Return the (X, Y) coordinate for the center point of the cell that contains the specified text.  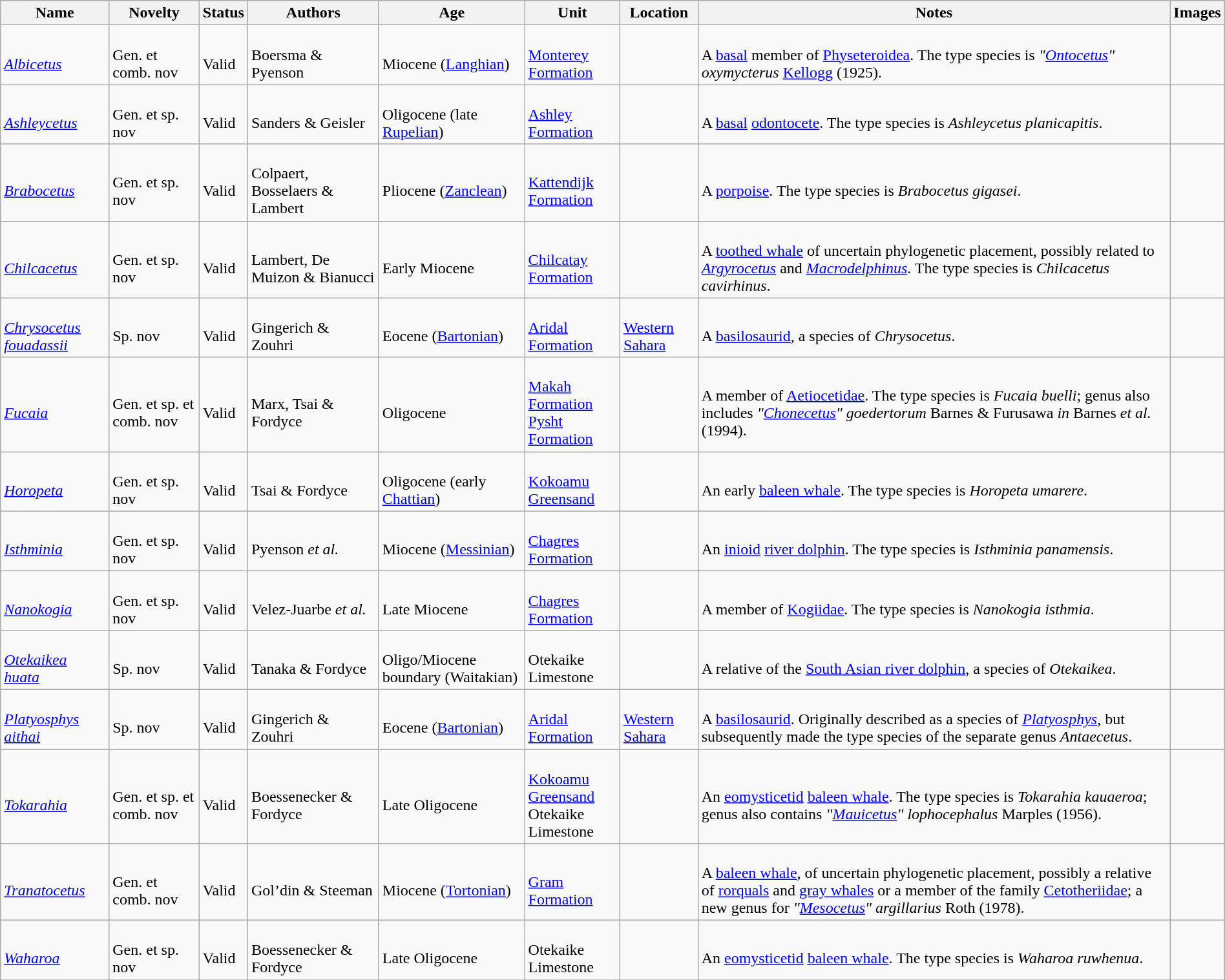
Chrysocetus fouadassii (55, 328)
Kattendijk Formation (572, 182)
Miocene (Messinian) (452, 541)
Chilcatay Formation (572, 260)
A basal odontocete. The type species is Ashleycetus planicapitis. (934, 114)
Lambert, De Muizon & Bianucci (313, 260)
An eomysticetid baleen whale. The type species is Waharoa ruwhenua. (934, 950)
Sanders & Geisler (313, 114)
An early baleen whale. The type species is Horopeta umarere. (934, 481)
Location (659, 13)
A porpoise. The type species is Brabocetus gigasei. (934, 182)
Isthminia (55, 541)
Marx, Tsai & Fordyce (313, 404)
Ashley Formation (572, 114)
Horopeta (55, 481)
A basilosaurid, a species of Chrysocetus. (934, 328)
Oligocene (late Rupelian) (452, 114)
Makah Formation Pysht Formation (572, 404)
Miocene (Tortonian) (452, 882)
Oligocene (452, 404)
Tranatocetus (55, 882)
A member of Kogiidae. The type species is Nanokogia isthmia. (934, 600)
Ashleycetus (55, 114)
Pyenson et al. (313, 541)
A basilosaurid. Originally described as a species of Platyosphys, but subsequently made the type species of the separate genus Antaecetus. (934, 719)
Gol’din & Steeman (313, 882)
Oligo/Miocene boundary (Waitakian) (452, 660)
Tsai & Fordyce (313, 481)
Kokoamu Greensand Otekaike Limestone (572, 797)
Velez-Juarbe et al. (313, 600)
Otekaikea huata (55, 660)
Oligocene (early Chattian) (452, 481)
Miocene (Langhian) (452, 55)
Notes (934, 13)
A basal member of Physeteroidea. The type species is "Ontocetus" oxymycterus Kellogg (1925). (934, 55)
Images (1197, 13)
Colpaert, Bosselaers & Lambert (313, 182)
Boersma & Pyenson (313, 55)
Late Miocene (452, 600)
Fucaia (55, 404)
Authors (313, 13)
Age (452, 13)
Monterey Formation (572, 55)
Kokoamu Greensand (572, 481)
Waharoa (55, 950)
Tanaka & Fordyce (313, 660)
Name (55, 13)
Novelty (154, 13)
Status (224, 13)
A member of Aetiocetidae. The type species is Fucaia buelli; genus also includes "Chonecetus" goedertorum Barnes & Furusawa in Barnes et al. (1994). (934, 404)
A toothed whale of uncertain phylogenetic placement, possibly related to Argyrocetus and Macrodelphinus. The type species is Chilcacetus cavirhinus. (934, 260)
Tokarahia (55, 797)
Platyosphys aithai (55, 719)
Nanokogia (55, 600)
Pliocene (Zanclean) (452, 182)
Brabocetus (55, 182)
Unit (572, 13)
An inioid river dolphin. The type species is Isthminia panamensis. (934, 541)
Chilcacetus (55, 260)
Albicetus (55, 55)
Gram Formation (572, 882)
An eomysticetid baleen whale. The type species is Tokarahia kauaeroa; genus also contains "Mauicetus" lophocephalus Marples (1956). (934, 797)
A relative of the South Asian river dolphin, a species of Otekaikea. (934, 660)
Early Miocene (452, 260)
